Identify which cell holds the provided text, then report its (X, Y) central coordinate. 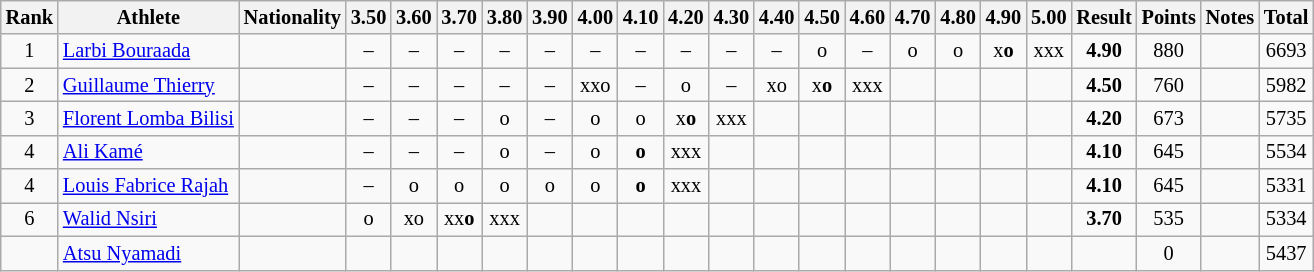
Nationality (292, 17)
3.50 (368, 17)
4.80 (958, 17)
5735 (1286, 118)
5534 (1286, 152)
5334 (1286, 219)
3.90 (550, 17)
5.00 (1048, 17)
Result (1104, 17)
Walid Nsiri (148, 219)
4.00 (596, 17)
4.30 (732, 17)
5437 (1286, 253)
2 (30, 85)
535 (1169, 219)
Louis Fabrice Rajah (148, 186)
5982 (1286, 85)
Larbi Bouraada (148, 51)
6 (30, 219)
Rank (30, 17)
Florent Lomba Bilisi (148, 118)
0 (1169, 253)
673 (1169, 118)
1 (30, 51)
Points (1169, 17)
5331 (1286, 186)
6693 (1286, 51)
4.60 (868, 17)
Guillaume Thierry (148, 85)
3 (30, 118)
3.60 (414, 17)
Total (1286, 17)
Ali Kamé (148, 152)
4.40 (776, 17)
760 (1169, 85)
4.70 (912, 17)
3.80 (504, 17)
Athlete (148, 17)
880 (1169, 51)
Atsu Nyamadi (148, 253)
Notes (1230, 17)
